Extract the [X, Y] coordinate from the center of the cell holding the provided text.  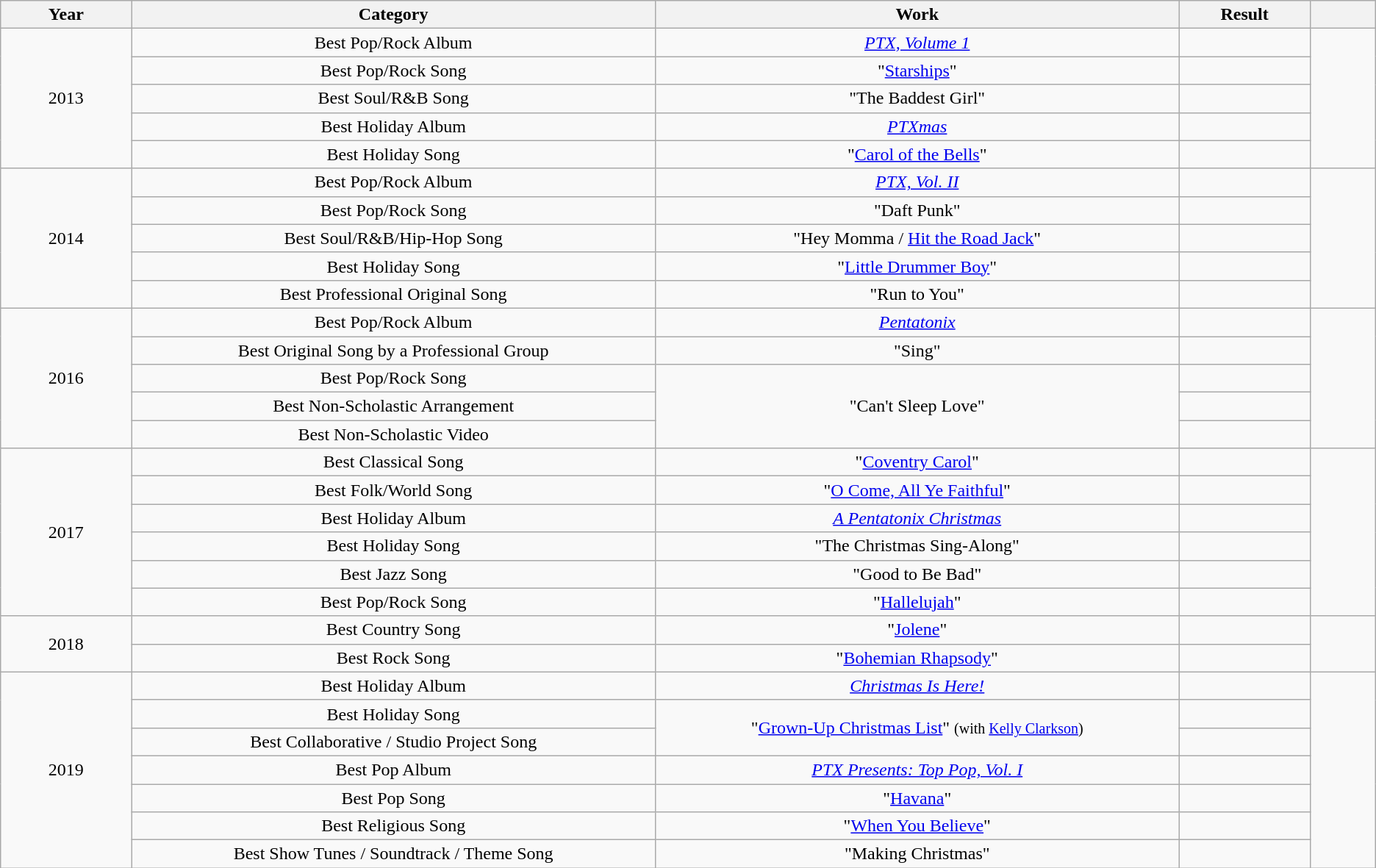
Best Country Song [394, 630]
"The Christmas Sing-Along" [917, 546]
Pentatonix [917, 322]
"Hey Momma / Hit the Road Jack" [917, 238]
Best Rock Song [394, 658]
PTX, Vol. II [917, 182]
"Can't Sleep Love" [917, 406]
2016 [66, 378]
PTXmas [917, 126]
"Coventry Carol" [917, 462]
"Havana" [917, 797]
PTX Presents: Top Pop, Vol. I [917, 770]
Best Soul/R&B/Hip-Hop Song [394, 238]
Result [1244, 15]
"Daft Punk" [917, 210]
Best Show Tunes / Soundtrack / Theme Song [394, 854]
"The Baddest Girl" [917, 98]
"Making Christmas" [917, 854]
"Grown-Up Christmas List" (with Kelly Clarkson) [917, 728]
"Starships" [917, 71]
Best Classical Song [394, 462]
"Jolene" [917, 630]
"Carol of the Bells" [917, 154]
"Run to You" [917, 294]
A Pentatonix Christmas [917, 518]
2018 [66, 644]
2013 [66, 98]
Best Collaborative / Studio Project Song [394, 742]
Best Jazz Song [394, 574]
Year [66, 15]
Best Folk/World Song [394, 490]
Work [917, 15]
PTX, Volume 1 [917, 43]
Best Pop Album [394, 770]
2014 [66, 238]
"Sing" [917, 351]
Best Religious Song [394, 826]
Christmas Is Here! [917, 686]
"Bohemian Rhapsody" [917, 658]
Best Non-Scholastic Arrangement [394, 406]
"Little Drummer Boy" [917, 266]
"Hallelujah" [917, 602]
Best Non-Scholastic Video [394, 434]
"When You Believe" [917, 826]
Best Original Song by a Professional Group [394, 351]
Category [394, 15]
"Good to Be Bad" [917, 574]
2019 [66, 770]
"O Come, All Ye Faithful" [917, 490]
2017 [66, 532]
Best Soul/R&B Song [394, 98]
Best Professional Original Song [394, 294]
Best Pop Song [394, 797]
